For the text-containing cell, return its midpoint in (x, y) coordinate format. 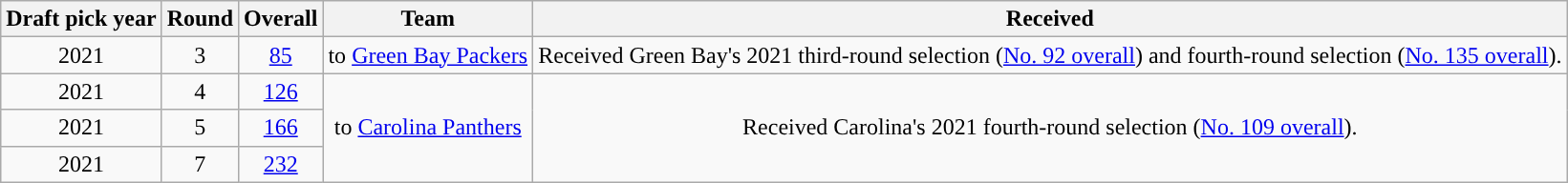
85 (281, 55)
Received (1050, 19)
Team (428, 19)
3 (200, 55)
Received Carolina's 2021 fourth-round selection (No. 109 overall). (1050, 128)
5 (200, 128)
Received Green Bay's 2021 third-round selection (No. 92 overall) and fourth-round selection (No. 135 overall). (1050, 55)
to Green Bay Packers (428, 55)
232 (281, 164)
4 (200, 91)
7 (200, 164)
Round (200, 19)
Overall (281, 19)
to Carolina Panthers (428, 128)
Draft pick year (81, 19)
126 (281, 91)
166 (281, 128)
